Provide the [X, Y] coordinate of the cell's center where the given text is located.  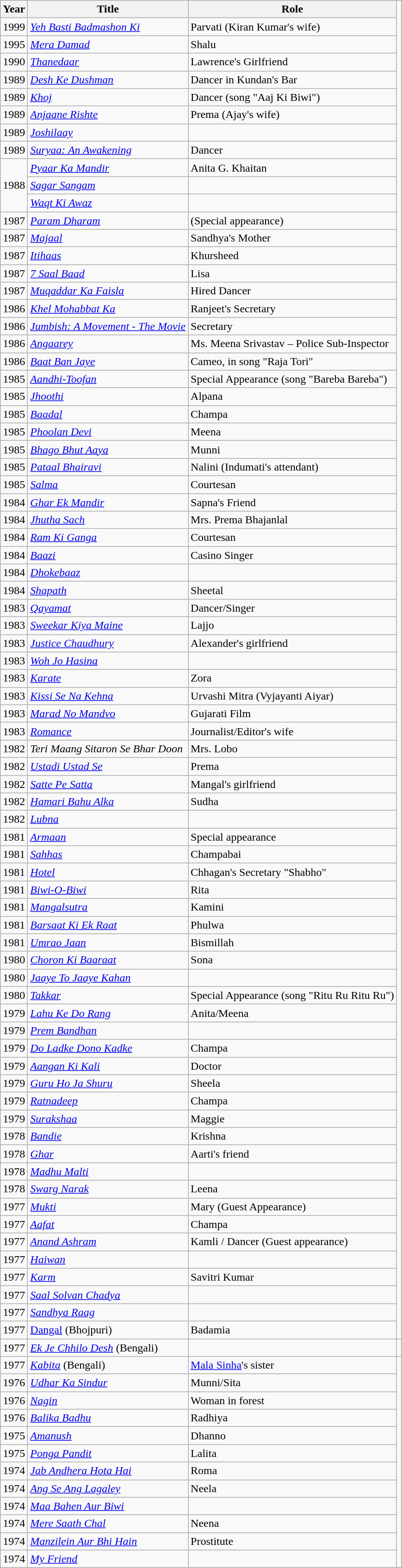
Baat Ban Jaye [108, 361]
Salma [108, 484]
Ranjeet's Secretary [292, 309]
Dhanno [292, 1436]
Shalu [292, 44]
Alpana [292, 397]
Karate [108, 678]
Dancer/Singer [292, 608]
Lalita [292, 1453]
Majaal [108, 238]
Neena [292, 1524]
Mere Saath Chal [108, 1524]
Zora [292, 678]
Kissi Se Na Kehna [108, 696]
Param Dharam [108, 221]
Kamini [292, 907]
Bhago Bhut Aaya [108, 449]
Lawrence's Girlfriend [292, 62]
Mala Sinha's sister [292, 1365]
Umrao Jaan [108, 942]
Urvashi Mitra (Vyjayanti Aiyar) [292, 696]
Hotel [108, 872]
Jumbish: A Movement - The Movie [108, 326]
Lajjo [292, 626]
Haiwan [108, 1259]
1999 [14, 27]
Kamli / Dancer (Guest appearance) [292, 1242]
Udhar Ka Sindur [108, 1383]
Ponga Pandit [108, 1453]
Hamari Bahu Alka [108, 802]
Nagin [108, 1401]
Kabita (Bengali) [108, 1365]
Muqaddar Ka Faisla [108, 291]
Gujarati Film [292, 713]
Special appearance [292, 837]
Joshilaay [108, 132]
Alexander's girlfriend [292, 643]
Madhu Malti [108, 1171]
Mrs. Prema Bhajanlal [292, 520]
Ang Se Ang Lagaley [108, 1488]
Guru Ho Ja Shuru [108, 1084]
Casino Singer [292, 555]
Waqt Ki Awaz [108, 203]
Barsaat Ki Ek Raat [108, 925]
Sona [292, 960]
Sheetal [292, 590]
Mary (Guest Appearance) [292, 1207]
Title [108, 9]
Woman in forest [292, 1401]
Munni [292, 449]
Sudha [292, 802]
Sahhas [108, 855]
Dancer (song "Aaj Ki Biwi") [292, 97]
Nalini (Indumati's attendant) [292, 467]
Savitri Kumar [292, 1277]
Baadal [108, 414]
Aandhi-Toofan [108, 379]
Ratnadeep [108, 1101]
Baazi [108, 555]
Suryaa: An Awakening [108, 150]
Woh Jo Hasina [108, 661]
Lisa [292, 273]
Sweekar Kiya Maine [108, 626]
Badamia [292, 1330]
Mangalsutra [108, 907]
Special Appearance (song "Bareba Bareba") [292, 379]
Mukti [108, 1207]
Khursheed [292, 256]
Sheela [292, 1084]
Takkar [108, 995]
Jaaye To Jaaye Kahan [108, 978]
My Friend [108, 1559]
Jab Andhera Hota Hai [108, 1471]
Saal Solvan Chadya [108, 1295]
Leena [292, 1189]
Pyaar Ka Mandir [108, 167]
Sapna's Friend [292, 502]
Cameo, in song "Raja Tori" [292, 361]
(Special appearance) [292, 221]
Ms. Meena Srivastav – Police Sub-Inspector [292, 344]
Journalist/Editor's wife [292, 731]
Dhokebaaz [108, 573]
Sagar Sangam [108, 185]
Sandhya Raag [108, 1312]
Prema (Ajay's wife) [292, 115]
Desh Ke Dushman [108, 80]
Lubna [108, 819]
Phoolan Devi [108, 432]
Khel Mohabbat Ka [108, 309]
Manzilein Aur Bhi Hain [108, 1541]
Thanedaar [108, 62]
Teri Maang Sitaron Se Bhar Doon [108, 749]
Khoj [108, 97]
Ustadi Ustad Se [108, 766]
Qayamat [108, 608]
Jhutha Sach [108, 520]
7 Saal Baad [108, 273]
Munni/Sita [292, 1383]
Year [14, 9]
Shapath [108, 590]
Mangal's girlfriend [292, 784]
Phulwa [292, 925]
1990 [14, 62]
Choron Ki Baaraat [108, 960]
Mera Damad [108, 44]
Mrs. Lobo [292, 749]
Radhiya [292, 1418]
Pataal Bhairavi [108, 467]
Anjaane Rishte [108, 115]
Karm [108, 1277]
Romance [108, 731]
Marad No Mandvo [108, 713]
Armaan [108, 837]
Itihaas [108, 256]
Do Ladke Dono Kadke [108, 1048]
Neela [292, 1488]
Sandhya's Mother [292, 238]
Hired Dancer [292, 291]
Ek Je Chhilo Desh (Bengali) [108, 1348]
Anita G. Khaitan [292, 167]
Anand Ashram [108, 1242]
Special Appearance (song "Ritu Ru Ritu Ru") [292, 995]
Prostitute [292, 1541]
Anita/Meena [292, 1013]
Doctor [292, 1066]
Maa Bahen Aur Biwi [108, 1506]
Bismillah [292, 942]
Surakshaa [108, 1119]
Ghar [108, 1154]
Satte Pe Satta [108, 784]
Balika Badhu [108, 1418]
Champabai [292, 855]
Angaarey [108, 344]
Yeh Basti Badmashon Ki [108, 27]
1995 [14, 44]
Aangan Ki Kali [108, 1066]
Prem Bandhan [108, 1030]
Ram Ki Ganga [108, 538]
Jhoothi [108, 397]
Krishna [292, 1136]
Dangal (Bhojpuri) [108, 1330]
Ghar Ek Mandir [108, 502]
Rita [292, 890]
Amanush [108, 1436]
Dancer [292, 150]
Dancer in Kundan's Bar [292, 80]
Justice Chaudhury [108, 643]
1988 [14, 185]
Role [292, 9]
Prema [292, 766]
Aarti's friend [292, 1154]
Chhagan's Secretary "Shabho" [292, 872]
Lahu Ke Do Rang [108, 1013]
Parvati (Kiran Kumar's wife) [292, 27]
Aafat [108, 1224]
Meena [292, 432]
Bandie [108, 1136]
Roma [292, 1471]
Maggie [292, 1119]
Swarg Narak [108, 1189]
Secretary [292, 326]
Biwi-O-Biwi [108, 890]
